Find where the given text appears and provide that cell's center as [x, y] coordinate. 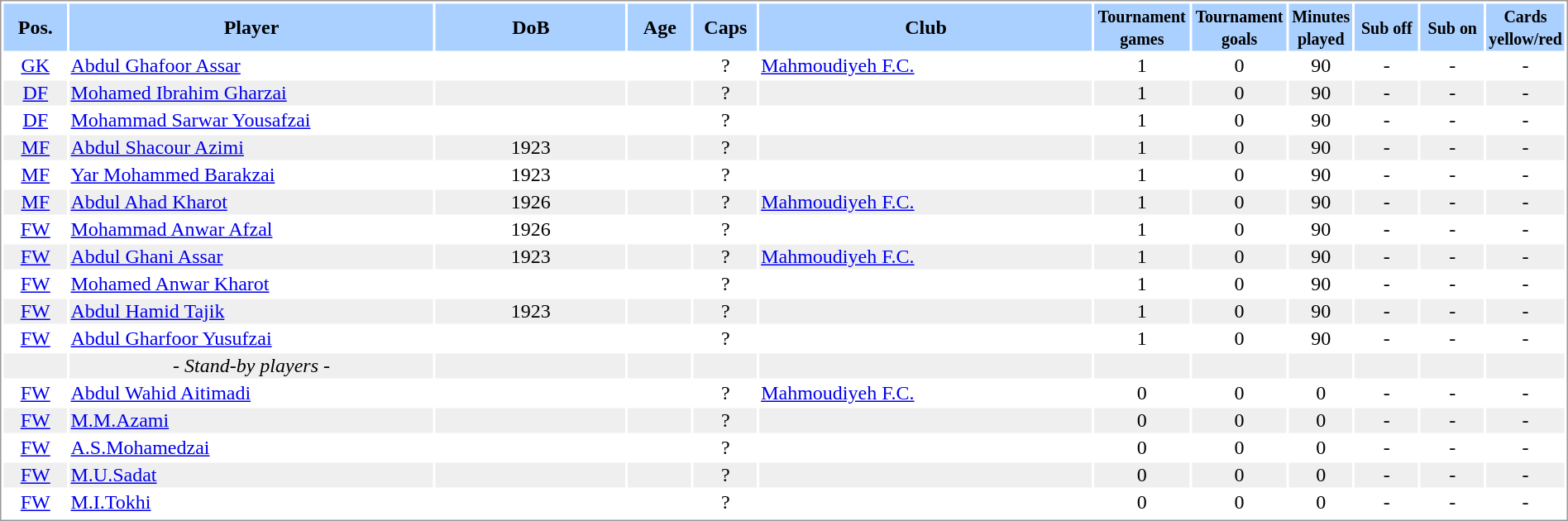
Mohamed Ibrahim Gharzai [251, 93]
GK [35, 65]
DoB [531, 26]
M.U.Sadat [251, 476]
Caps [726, 26]
Sub off [1386, 26]
Sub on [1452, 26]
Abdul Ahad Kharot [251, 203]
A.S.Mohamedzai [251, 447]
Mohammad Anwar Afzal [251, 229]
Mohamed Anwar Kharot [251, 284]
M.I.Tokhi [251, 502]
Pos. [35, 26]
Player [251, 26]
Club [926, 26]
Abdul Ghafoor Assar [251, 65]
Abdul Wahid Aitimadi [251, 393]
Yar Mohammed Barakzai [251, 174]
Cardsyellow/red [1526, 26]
Minutesplayed [1322, 26]
Mohammad Sarwar Yousafzai [251, 120]
Age [660, 26]
M.M.Azami [251, 421]
Abdul Shacour Azimi [251, 148]
Abdul Gharfoor Yusufzai [251, 338]
Abdul Hamid Tajik [251, 312]
- Stand-by players - [251, 366]
Abdul Ghani Assar [251, 257]
Tournamentgoals [1239, 26]
Tournamentgames [1141, 26]
